Provide the (x, y) coordinate of the cell's center where the given text is located.  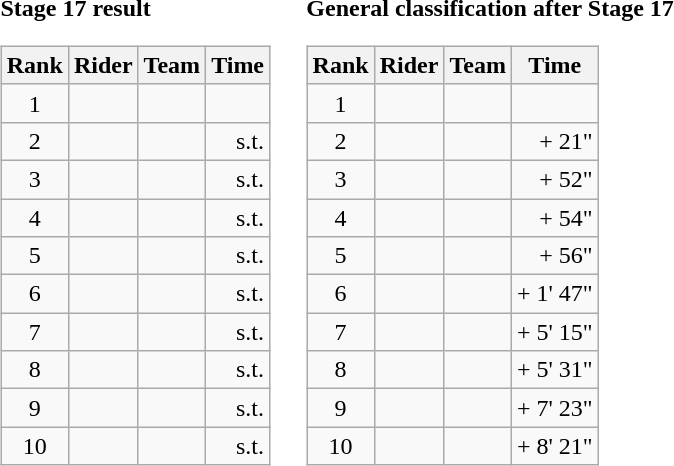
+ 5' 31" (554, 370)
+ 1' 47" (554, 294)
+ 52" (554, 179)
+ 5' 15" (554, 332)
+ 54" (554, 217)
+ 21" (554, 141)
+ 7' 23" (554, 408)
+ 56" (554, 256)
+ 8' 21" (554, 446)
